Detect which cell encompasses the target text, then output its [x, y] center coordinate. 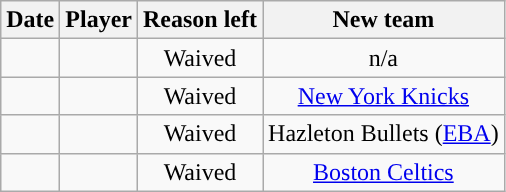
Hazleton Bullets (EBA) [384, 134]
Player [99, 20]
New team [384, 20]
New York Knicks [384, 96]
Reason left [200, 20]
Boston Celtics [384, 172]
n/a [384, 58]
Date [30, 20]
